Provide the (x, y) coordinate of the cell's center where the given text is located.  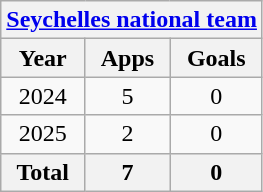
2025 (43, 134)
2024 (43, 96)
Seychelles national team (132, 20)
5 (128, 96)
Year (43, 58)
Total (43, 172)
Goals (216, 58)
Apps (128, 58)
7 (128, 172)
2 (128, 134)
